Search for the cell housing the specified text and yield its [x, y] center coordinate. 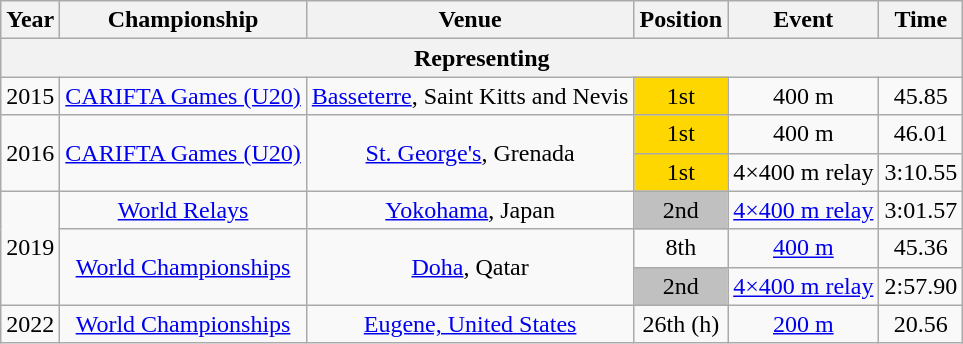
45.36 [921, 248]
Representing [482, 58]
8th [681, 248]
Event [804, 20]
St. George's, Grenada [470, 153]
2016 [30, 153]
Time [921, 20]
Venue [470, 20]
2019 [30, 248]
Championship [183, 20]
20.56 [921, 324]
Year [30, 20]
2022 [30, 324]
45.85 [921, 96]
Eugene, United States [470, 324]
46.01 [921, 134]
Position [681, 20]
Doha, Qatar [470, 267]
2015 [30, 96]
3:10.55 [921, 172]
200 m [804, 324]
World Relays [183, 210]
3:01.57 [921, 210]
2:57.90 [921, 286]
26th (h) [681, 324]
Yokohama, Japan [470, 210]
Basseterre, Saint Kitts and Nevis [470, 96]
